From the cell containing the given text, extract its center point as (X, Y) coordinate. 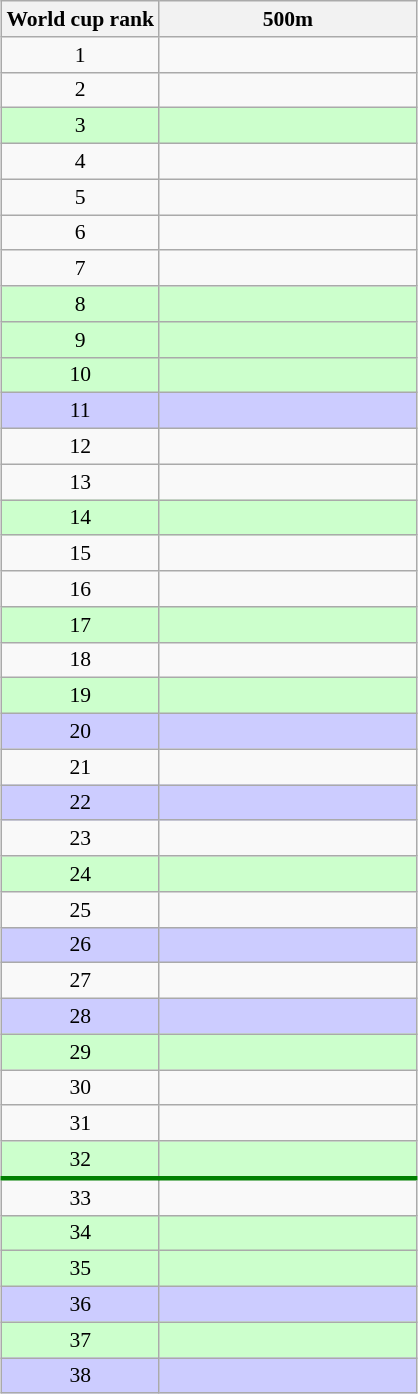
34 (80, 1233)
25 (80, 910)
36 (80, 1305)
1 (80, 55)
21 (80, 767)
11 (80, 411)
15 (80, 554)
8 (80, 304)
20 (80, 732)
19 (80, 696)
2 (80, 90)
13 (80, 482)
16 (80, 589)
14 (80, 518)
10 (80, 375)
28 (80, 1017)
22 (80, 803)
29 (80, 1052)
4 (80, 162)
9 (80, 340)
27 (80, 981)
18 (80, 660)
35 (80, 1269)
31 (80, 1124)
7 (80, 269)
30 (80, 1088)
6 (80, 233)
500m (288, 19)
World cup rank (80, 19)
12 (80, 447)
37 (80, 1340)
32 (80, 1160)
38 (80, 1376)
33 (80, 1196)
17 (80, 625)
5 (80, 197)
24 (80, 874)
3 (80, 126)
26 (80, 945)
23 (80, 839)
